Detect which cell encompasses the target text, then output its (X, Y) center coordinate. 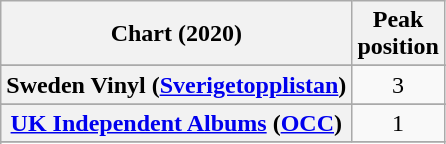
Chart (2020) (176, 34)
1 (398, 123)
UK Independent Albums (OCC) (176, 123)
Sweden Vinyl (Sverigetopplistan) (176, 85)
Peakposition (398, 34)
3 (398, 85)
